Provide the (x, y) coordinate of the cell's center where the given text is located.  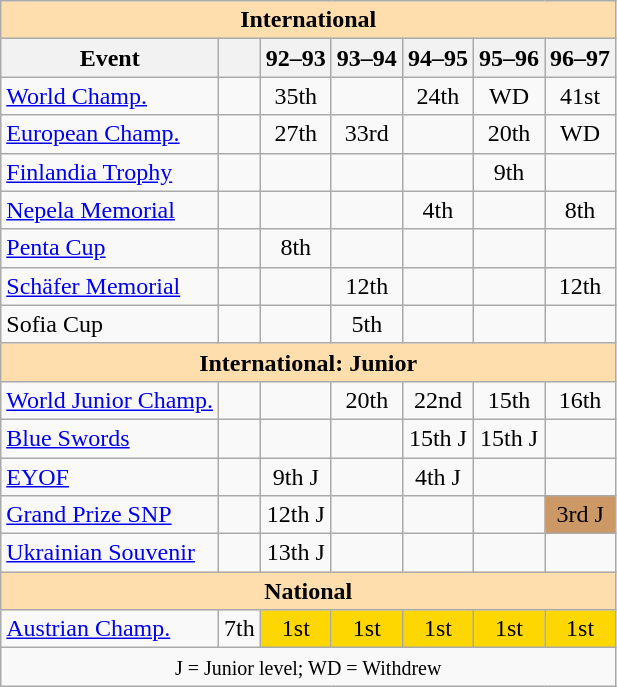
4th (438, 210)
Nepela Memorial (110, 210)
95–96 (508, 58)
9th (508, 172)
15th (508, 400)
National (308, 591)
13th J (296, 553)
33rd (366, 134)
96–97 (580, 58)
16th (580, 400)
12th J (296, 515)
European Champ. (110, 134)
4th J (438, 477)
International (308, 20)
EYOF (110, 477)
24th (438, 96)
Finlandia Trophy (110, 172)
92–93 (296, 58)
Event (110, 58)
Austrian Champ. (110, 629)
27th (296, 134)
94–95 (438, 58)
35th (296, 96)
Penta Cup (110, 248)
3rd J (580, 515)
International: Junior (308, 362)
22nd (438, 400)
Grand Prize SNP (110, 515)
World Junior Champ. (110, 400)
9th J (296, 477)
5th (366, 324)
7th (240, 629)
93–94 (366, 58)
Schäfer Memorial (110, 286)
World Champ. (110, 96)
41st (580, 96)
Ukrainian Souvenir (110, 553)
J = Junior level; WD = Withdrew (308, 667)
Sofia Cup (110, 324)
Blue Swords (110, 438)
